Determine the [X, Y] coordinate at the center of the cell enclosing the given text.  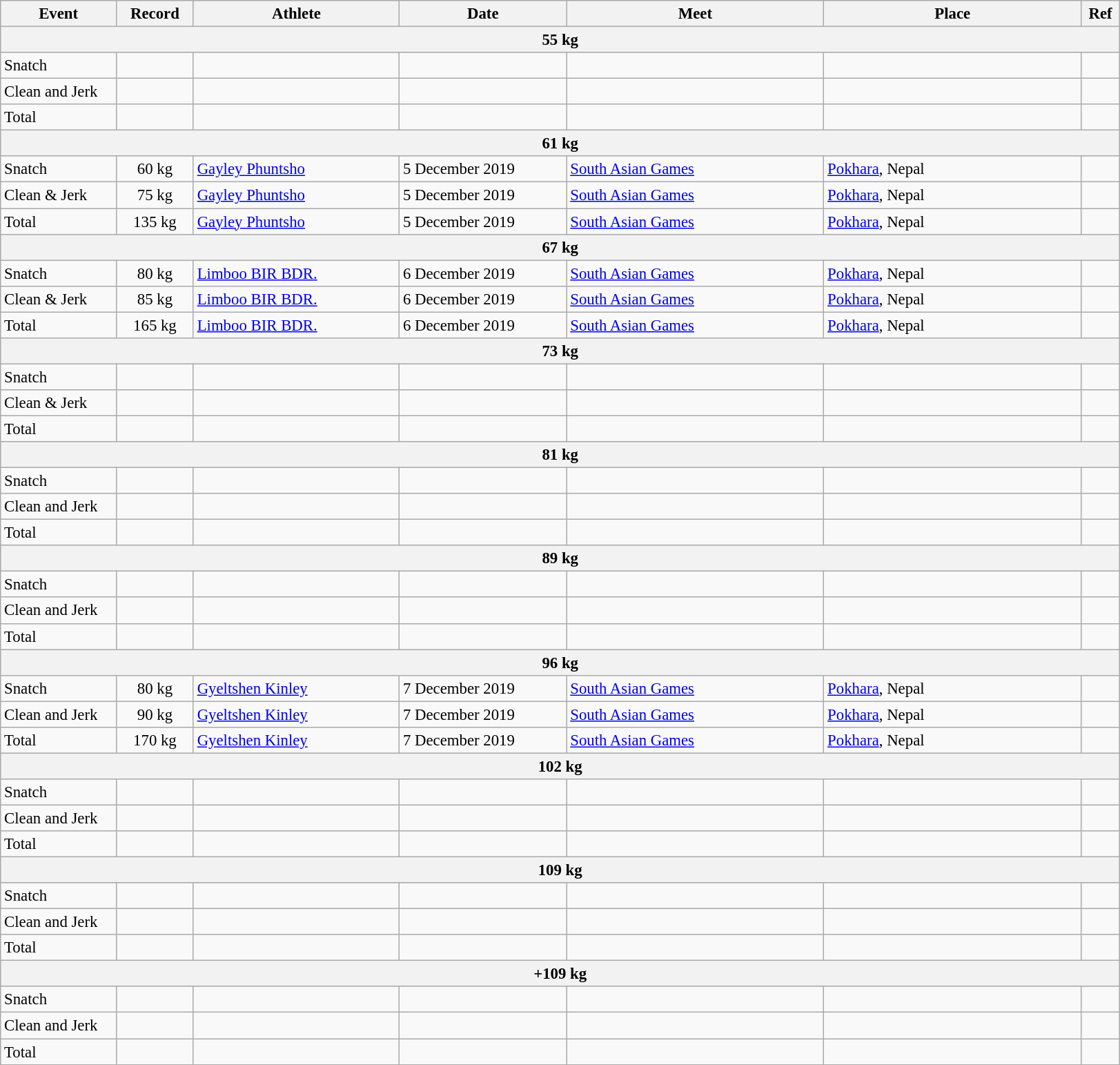
89 kg [560, 558]
81 kg [560, 455]
73 kg [560, 351]
Date [483, 14]
67 kg [560, 247]
Place [952, 14]
+109 kg [560, 974]
102 kg [560, 766]
Meet [696, 14]
96 kg [560, 663]
109 kg [560, 870]
60 kg [155, 169]
90 kg [155, 714]
Ref [1101, 14]
135 kg [155, 222]
Event [59, 14]
165 kg [155, 325]
Athlete [296, 14]
170 kg [155, 741]
Record [155, 14]
75 kg [155, 195]
61 kg [560, 144]
85 kg [155, 299]
55 kg [560, 40]
